Return [x, y] of the center of cell containing provided text 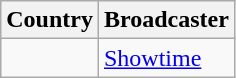
Country [50, 20]
Showtime [166, 58]
Broadcaster [166, 20]
